Provide the (X, Y) coordinate of the cell's center where the given text is located.  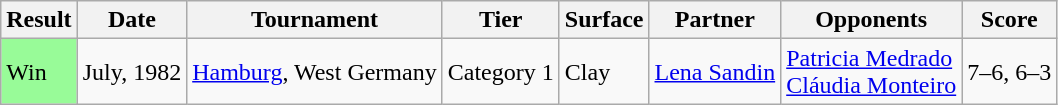
Result (39, 20)
Hamburg, West Germany (315, 72)
Patricia Medrado Cláudia Monteiro (872, 72)
Score (1010, 20)
7–6, 6–3 (1010, 72)
July, 1982 (132, 72)
Tournament (315, 20)
Clay (604, 72)
Opponents (872, 20)
Tier (500, 20)
Partner (715, 20)
Category 1 (500, 72)
Win (39, 72)
Date (132, 20)
Surface (604, 20)
Lena Sandin (715, 72)
